Find where the given text appears and provide that cell's center as [X, Y] coordinate. 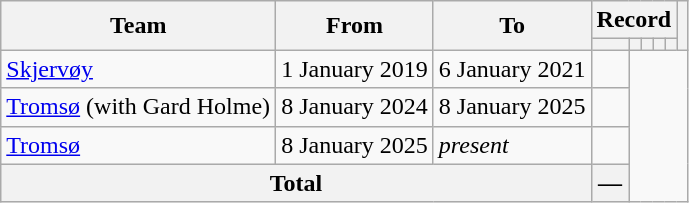
Team [138, 26]
To [512, 26]
From [355, 26]
Record [634, 20]
present [512, 145]
Skjervøy [138, 69]
Tromsø (with Gard Holme) [138, 107]
Total [296, 183]
1 January 2019 [355, 69]
8 January 2024 [355, 107]
Tromsø [138, 145]
6 January 2021 [512, 69]
— [610, 183]
